Determine the [X, Y] coordinate at the center of the cell enclosing the given text.  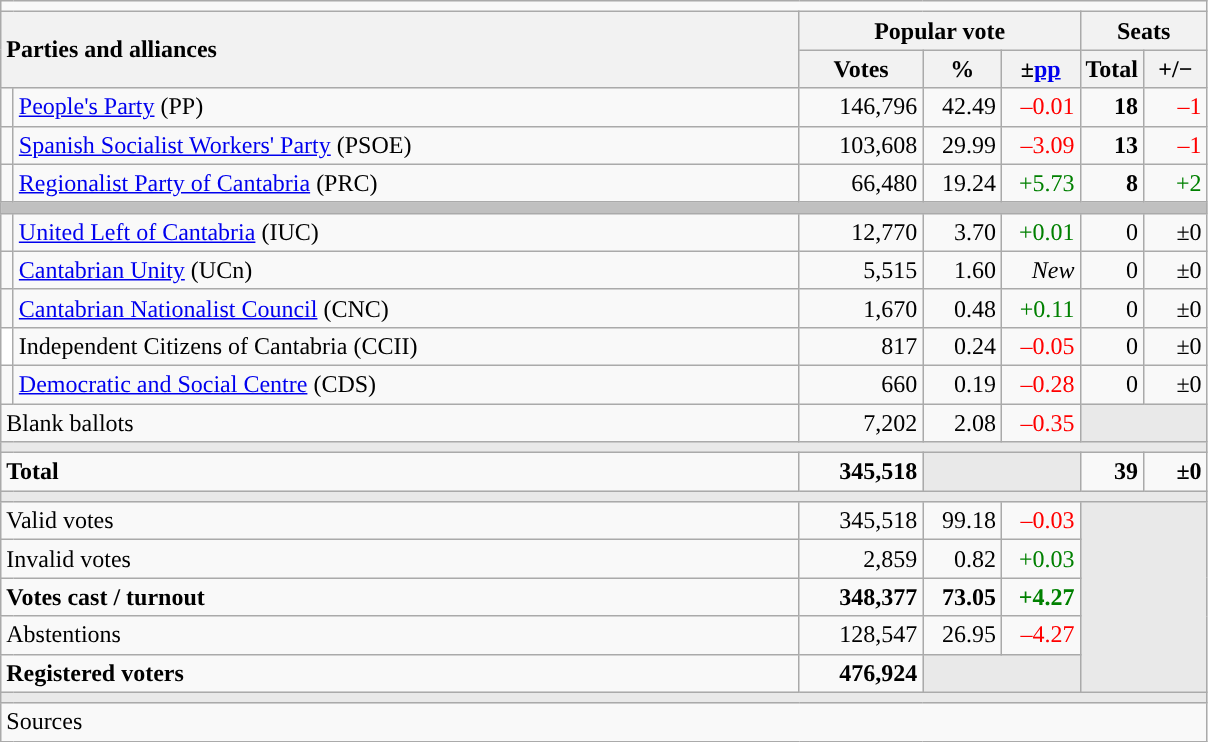
+0.01 [1040, 232]
Blank ballots [400, 423]
2.08 [962, 423]
+0.11 [1040, 308]
–0.05 [1040, 346]
1,670 [861, 308]
18 [1112, 107]
42.49 [962, 107]
Democratic and Social Centre (CDS) [406, 384]
Regionalist Party of Cantabria (PRC) [406, 183]
29.99 [962, 145]
Registered voters [400, 673]
128,547 [861, 635]
817 [861, 346]
660 [861, 384]
Cantabrian Nationalist Council (CNC) [406, 308]
% [962, 69]
8 [1112, 183]
3.70 [962, 232]
0.24 [962, 346]
5,515 [861, 270]
73.05 [962, 597]
–4.27 [1040, 635]
0.48 [962, 308]
New [1040, 270]
+/− [1176, 69]
7,202 [861, 423]
–0.35 [1040, 423]
26.95 [962, 635]
Abstentions [400, 635]
99.18 [962, 521]
–3.09 [1040, 145]
–0.28 [1040, 384]
Popular vote [940, 31]
12,770 [861, 232]
Cantabrian Unity (UCn) [406, 270]
348,377 [861, 597]
Valid votes [400, 521]
+5.73 [1040, 183]
0.82 [962, 559]
Independent Citizens of Cantabria (CCII) [406, 346]
13 [1112, 145]
476,924 [861, 673]
United Left of Cantabria (IUC) [406, 232]
Invalid votes [400, 559]
People's Party (PP) [406, 107]
19.24 [962, 183]
–0.01 [1040, 107]
Sources [604, 722]
2,859 [861, 559]
0.19 [962, 384]
Parties and alliances [400, 50]
Votes [861, 69]
66,480 [861, 183]
Votes cast / turnout [400, 597]
±pp [1040, 69]
Spanish Socialist Workers' Party (PSOE) [406, 145]
+0.03 [1040, 559]
39 [1112, 472]
103,608 [861, 145]
146,796 [861, 107]
1.60 [962, 270]
+4.27 [1040, 597]
Seats [1144, 31]
+2 [1176, 183]
–0.03 [1040, 521]
